Search for the cell housing the specified text and yield its (X, Y) center coordinate. 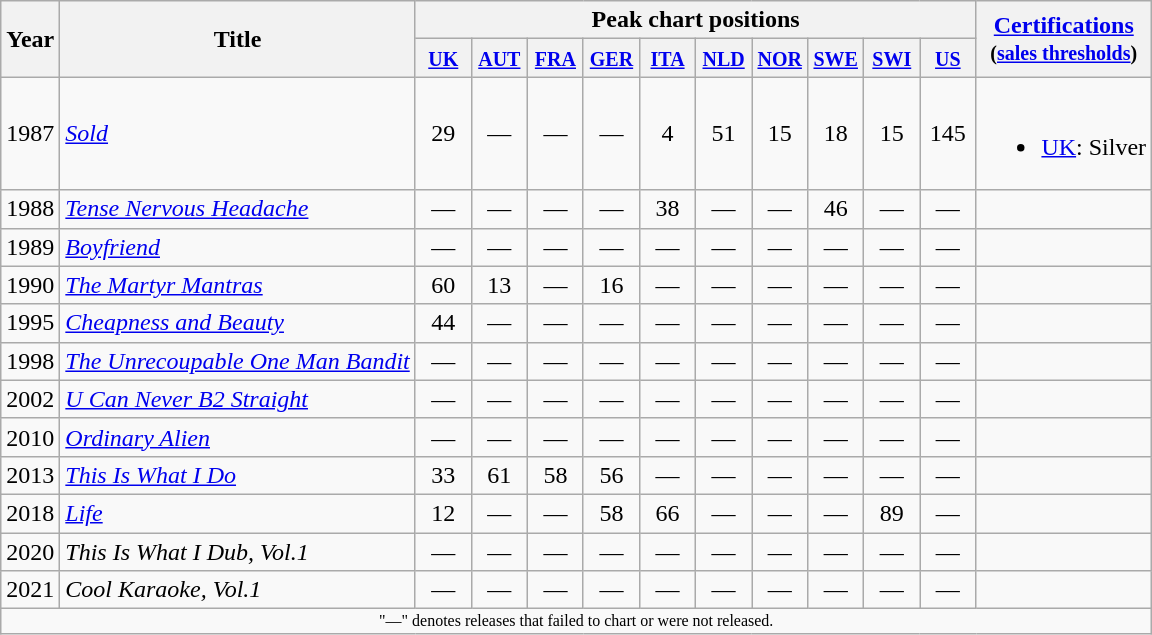
1987 (30, 134)
The Martyr Mantras (238, 285)
"—" denotes releases that failed to chart or were not released. (576, 621)
12 (443, 513)
61 (499, 475)
AUT (499, 58)
38 (668, 209)
2002 (30, 399)
GER (611, 58)
Peak chart positions (696, 20)
Ordinary Alien (238, 437)
SWI (892, 58)
1989 (30, 247)
1990 (30, 285)
145 (948, 134)
The Unrecoupable One Man Bandit (238, 361)
Year (30, 39)
US (948, 58)
Certifications(sales thresholds) (1064, 39)
This Is What I Dub, Vol.1 (238, 551)
2018 (30, 513)
NLD (724, 58)
Life (238, 513)
Title (238, 39)
46 (836, 209)
Cool Karaoke, Vol.1 (238, 590)
2021 (30, 590)
SWE (836, 58)
NOR (780, 58)
13 (499, 285)
60 (443, 285)
89 (892, 513)
1998 (30, 361)
2020 (30, 551)
4 (668, 134)
Tense Nervous Headache (238, 209)
44 (443, 323)
1988 (30, 209)
Cheapness and Beauty (238, 323)
Boyfriend (238, 247)
51 (724, 134)
U Can Never B2 Straight (238, 399)
56 (611, 475)
18 (836, 134)
1995 (30, 323)
UK (443, 58)
Sold (238, 134)
66 (668, 513)
ITA (668, 58)
This Is What I Do (238, 475)
2010 (30, 437)
2013 (30, 475)
FRA (555, 58)
29 (443, 134)
UK: Silver (1064, 134)
16 (611, 285)
33 (443, 475)
